Provide the [x, y] coordinate of the cell's center where the given text is located.  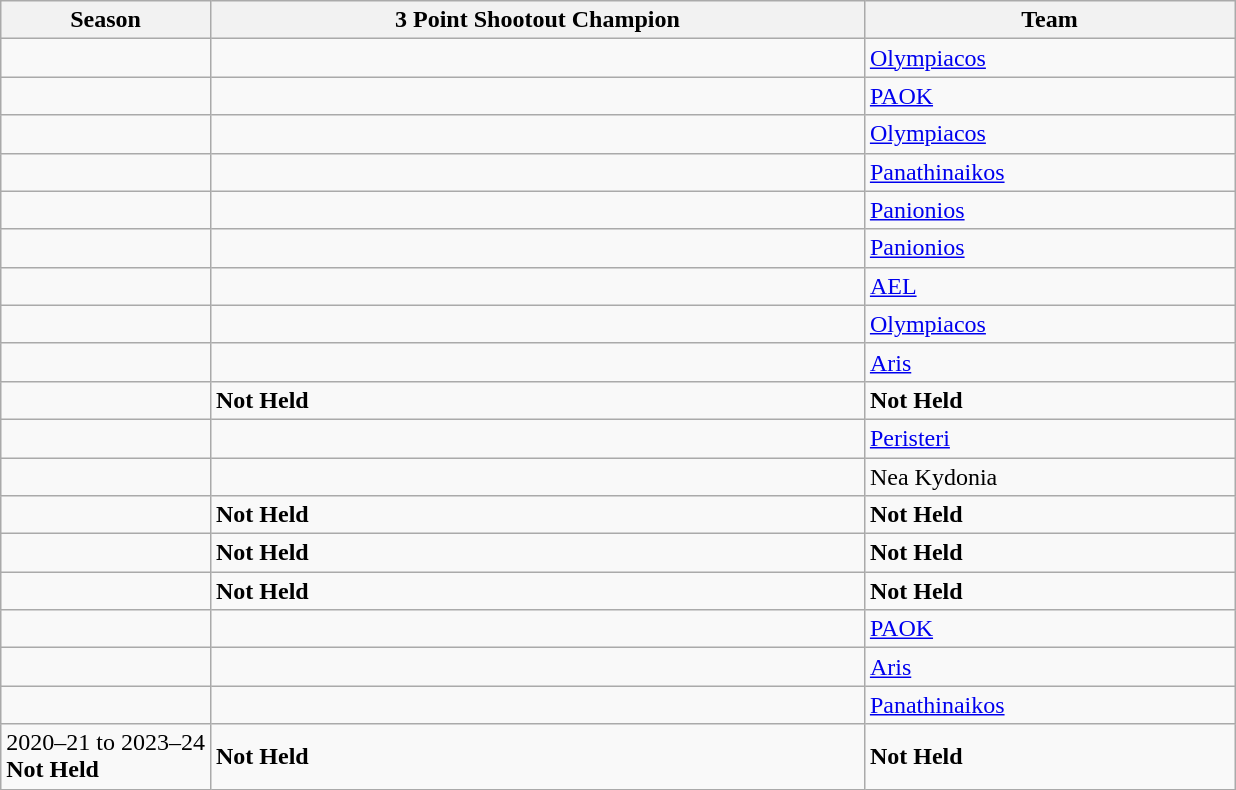
Peristeri [1049, 438]
3 Point Shootout Champion [537, 20]
2020–21 to 2023–24 Not Held [106, 756]
Team [1049, 20]
AEL [1049, 286]
Season [106, 20]
Nea Kydonia [1049, 477]
